For the text-containing cell, return its midpoint in [X, Y] coordinate format. 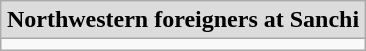
Northwestern foreigners at Sanchi [182, 20]
